Find where the given text appears and provide that cell's center as [x, y] coordinate. 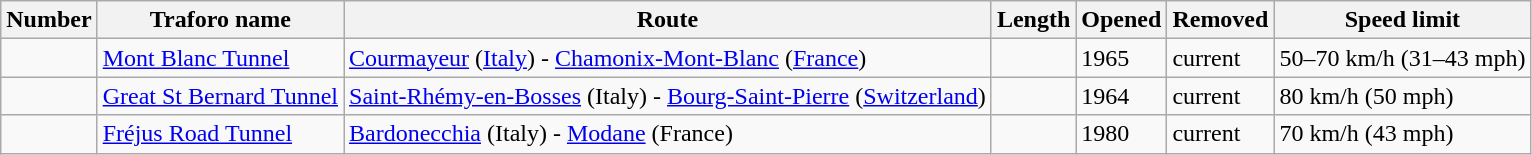
Speed limit [1402, 20]
Route [668, 20]
Mont Blanc Tunnel [220, 58]
Courmayeur (Italy) - Chamonix-Mont-Blanc (France) [668, 58]
Number [49, 20]
80 km/h (50 mph) [1402, 96]
Length [1033, 20]
50–70 km/h (31–43 mph) [1402, 58]
Bardonecchia (Italy) - Modane (France) [668, 134]
Saint-Rhémy-en-Bosses (Italy) - Bourg-Saint-Pierre (Switzerland) [668, 96]
70 km/h (43 mph) [1402, 134]
1980 [1122, 134]
Opened [1122, 20]
Great St Bernard Tunnel [220, 96]
1965 [1122, 58]
Removed [1220, 20]
1964 [1122, 96]
Fréjus Road Tunnel [220, 134]
Traforo name [220, 20]
